Scan for the cell matching the given text and deliver its (X, Y) coordinate at center. 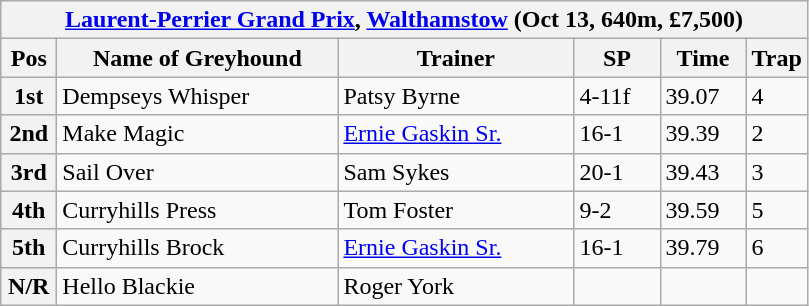
4 (776, 96)
Trainer (456, 58)
Make Magic (198, 134)
Roger York (456, 286)
N/R (29, 286)
Time (703, 58)
4-11f (617, 96)
5 (776, 210)
39.59 (703, 210)
39.07 (703, 96)
2 (776, 134)
Tom Foster (456, 210)
Sail Over (198, 172)
6 (776, 248)
1st (29, 96)
Pos (29, 58)
Laurent-Perrier Grand Prix, Walthamstow (Oct 13, 640m, £7,500) (404, 20)
Sam Sykes (456, 172)
3 (776, 172)
Name of Greyhound (198, 58)
5th (29, 248)
Hello Blackie (198, 286)
9-2 (617, 210)
3rd (29, 172)
Trap (776, 58)
Curryhills Brock (198, 248)
SP (617, 58)
20-1 (617, 172)
Curryhills Press (198, 210)
Patsy Byrne (456, 96)
39.39 (703, 134)
2nd (29, 134)
Dempseys Whisper (198, 96)
4th (29, 210)
39.43 (703, 172)
39.79 (703, 248)
